From the cell containing the given text, extract its center point as (X, Y) coordinate. 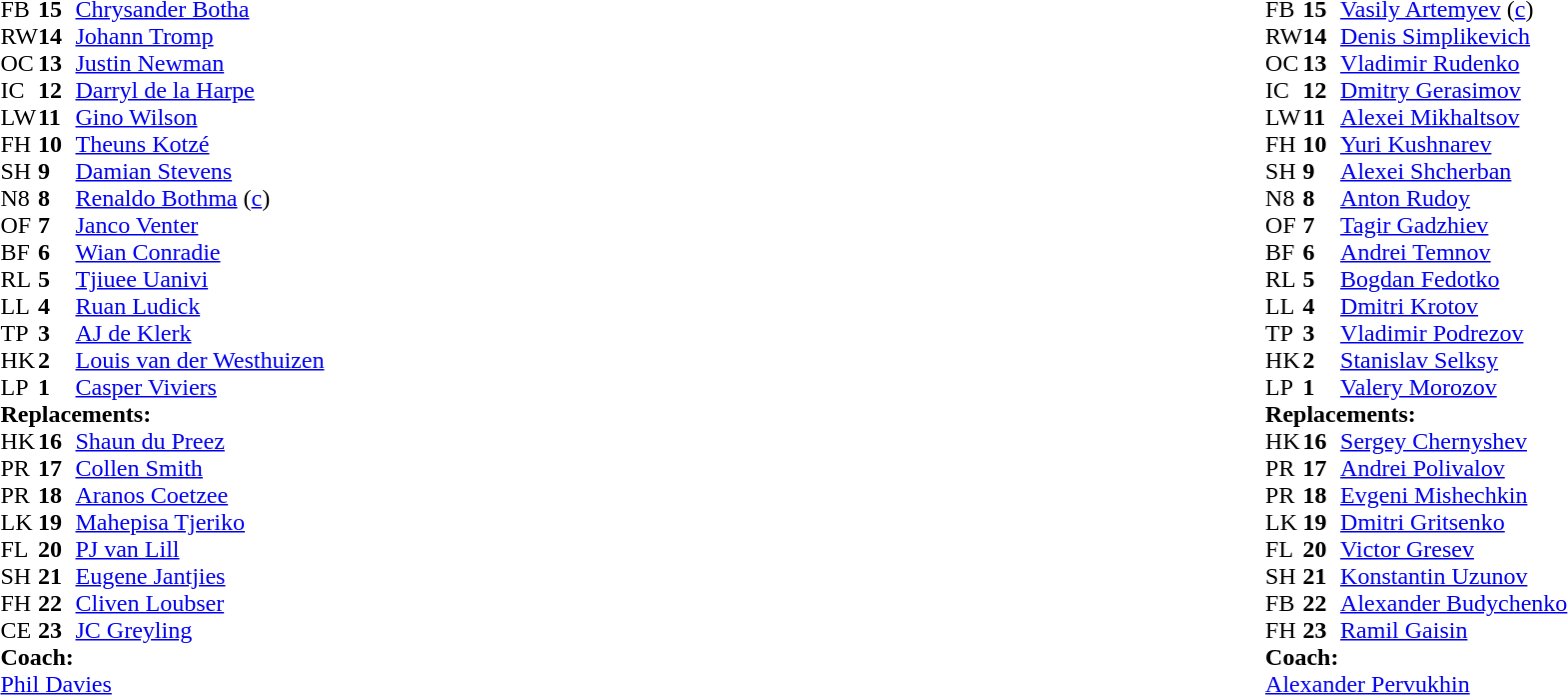
Ramil Gaisin (1453, 630)
Stanislav Selksy (1453, 360)
Janco Venter (200, 226)
Valery Morozov (1453, 388)
Yuri Kushnarev (1453, 144)
Andrei Temnov (1453, 252)
Ruan Ludick (200, 306)
Shaun du Preez (200, 442)
Alexei Mikhaltsov (1453, 118)
Denis Simplikevich (1453, 36)
Renaldo Bothma (c) (200, 198)
Justin Newman (200, 64)
FB (1284, 604)
CE (19, 630)
Casper Viviers (200, 388)
Eugene Jantjies (200, 576)
Dmitri Krotov (1453, 306)
Theuns Kotzé (200, 144)
Cliven Loubser (200, 604)
Anton Rudoy (1453, 198)
Alexander Budychenko (1453, 604)
Aranos Coetzee (200, 496)
PJ van Lill (200, 550)
Louis van der Westhuizen (200, 360)
Evgeni Mishechkin (1453, 496)
Gino Wilson (200, 118)
Bogdan Fedotko (1453, 280)
Collen Smith (200, 468)
Damian Stevens (200, 172)
Sergey Chernyshev (1453, 442)
Vladimir Rudenko (1453, 64)
Alexei Shcherban (1453, 172)
Tagir Gadzhiev (1453, 226)
Dmitry Gerasimov (1453, 90)
Tjiuee Uanivi (200, 280)
Andrei Polivalov (1453, 468)
Vladimir Podrezov (1453, 334)
Victor Gresev (1453, 550)
Konstantin Uzunov (1453, 576)
Dmitri Gritsenko (1453, 522)
JC Greyling (200, 630)
Darryl de la Harpe (200, 90)
Johann Tromp (200, 36)
AJ de Klerk (200, 334)
Wian Conradie (200, 252)
Mahepisa Tjeriko (200, 522)
